Return [X, Y] of the center of cell containing provided text 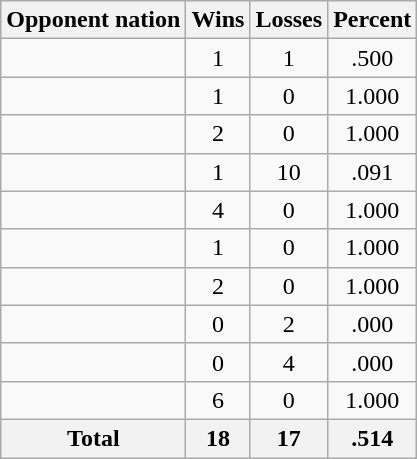
Percent [372, 20]
6 [218, 400]
Opponent nation [94, 20]
10 [289, 172]
Total [94, 438]
.514 [372, 438]
Wins [218, 20]
Losses [289, 20]
18 [218, 438]
17 [289, 438]
.091 [372, 172]
.500 [372, 58]
